Identify which cell holds the provided text, then report its (X, Y) central coordinate. 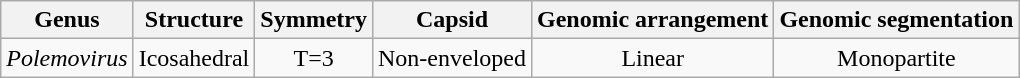
Symmetry (314, 20)
Non-enveloped (452, 58)
Genomic segmentation (896, 20)
Structure (194, 20)
Linear (653, 58)
T=3 (314, 58)
Icosahedral (194, 58)
Genomic arrangement (653, 20)
Polemovirus (67, 58)
Capsid (452, 20)
Monopartite (896, 58)
Genus (67, 20)
